Determine the [x, y] coordinate at the center of the cell enclosing the given text.  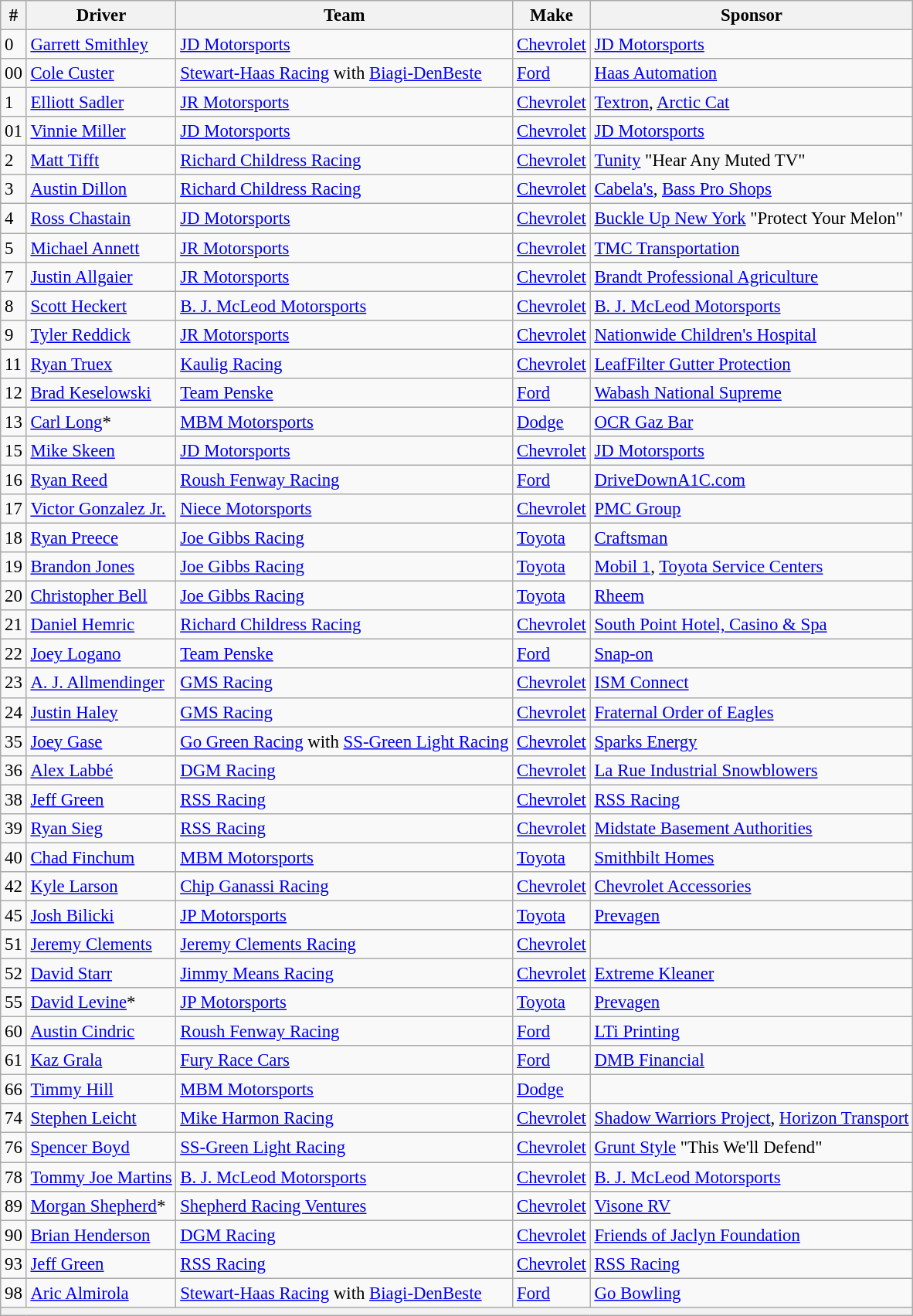
13 [14, 422]
OCR Gaz Bar [752, 422]
Nationwide Children's Hospital [752, 334]
Alex Labbé [101, 770]
Fury Race Cars [344, 1060]
Scott Heckert [101, 306]
52 [14, 974]
Kyle Larson [101, 887]
16 [14, 480]
0 [14, 45]
Aric Almirola [101, 1293]
51 [14, 945]
LeafFilter Gutter Protection [752, 364]
45 [14, 915]
Haas Automation [752, 73]
Ryan Preece [101, 538]
Morgan Shepherd* [101, 1206]
Make [552, 15]
Shepherd Racing Ventures [344, 1206]
Cabela's, Bass Pro Shops [752, 189]
Joey Logano [101, 654]
42 [14, 887]
Ryan Sieg [101, 829]
A. J. Allmendinger [101, 683]
60 [14, 1032]
Chip Ganassi Racing [344, 887]
DriveDownA1C.com [752, 480]
Jeremy Clements Racing [344, 945]
Textron, Arctic Cat [752, 103]
Sponsor [752, 15]
Stephen Leicht [101, 1119]
1 [14, 103]
Extreme Kleaner [752, 974]
Tunity "Hear Any Muted TV" [752, 161]
Mike Skeen [101, 451]
Brandt Professional Agriculture [752, 276]
DMB Financial [752, 1060]
La Rue Industrial Snowblowers [752, 770]
Austin Dillon [101, 189]
Go Bowling [752, 1293]
5 [14, 248]
66 [14, 1090]
Michael Annett [101, 248]
Driver [101, 15]
Joey Gase [101, 741]
Chad Finchum [101, 857]
Wabash National Supreme [752, 393]
Go Green Racing with SS-Green Light Racing [344, 741]
55 [14, 1002]
David Levine* [101, 1002]
Niece Motorsports [344, 509]
South Point Hotel, Casino & Spa [752, 625]
36 [14, 770]
93 [14, 1263]
David Starr [101, 974]
Midstate Basement Authorities [752, 829]
SS-Green Light Racing [344, 1148]
Matt Tifft [101, 161]
Carl Long* [101, 422]
4 [14, 219]
3 [14, 189]
23 [14, 683]
Grunt Style "This We'll Defend" [752, 1148]
Friends of Jaclyn Foundation [752, 1235]
Josh Bilicki [101, 915]
00 [14, 73]
Kaz Grala [101, 1060]
Kaulig Racing [344, 364]
Chevrolet Accessories [752, 887]
Justin Haley [101, 712]
Jimmy Means Racing [344, 974]
Tyler Reddick [101, 334]
Timmy Hill [101, 1090]
35 [14, 741]
# [14, 15]
15 [14, 451]
98 [14, 1293]
Mobil 1, Toyota Service Centers [752, 567]
ISM Connect [752, 683]
Sparks Energy [752, 741]
Christopher Bell [101, 596]
8 [14, 306]
78 [14, 1177]
11 [14, 364]
Austin Cindric [101, 1032]
Cole Custer [101, 73]
Vinnie Miller [101, 131]
LTi Printing [752, 1032]
Team [344, 15]
Spencer Boyd [101, 1148]
Smithbilt Homes [752, 857]
Fraternal Order of Eagles [752, 712]
Ross Chastain [101, 219]
39 [14, 829]
Ryan Reed [101, 480]
Daniel Hemric [101, 625]
17 [14, 509]
18 [14, 538]
Buckle Up New York "Protect Your Melon" [752, 219]
01 [14, 131]
Ryan Truex [101, 364]
12 [14, 393]
19 [14, 567]
21 [14, 625]
22 [14, 654]
38 [14, 799]
Visone RV [752, 1206]
7 [14, 276]
Garrett Smithley [101, 45]
2 [14, 161]
Tommy Joe Martins [101, 1177]
76 [14, 1148]
Brad Keselowski [101, 393]
Mike Harmon Racing [344, 1119]
89 [14, 1206]
Craftsman [752, 538]
Justin Allgaier [101, 276]
Brandon Jones [101, 567]
61 [14, 1060]
Rheem [752, 596]
9 [14, 334]
Jeremy Clements [101, 945]
20 [14, 596]
Victor Gonzalez Jr. [101, 509]
PMC Group [752, 509]
Brian Henderson [101, 1235]
90 [14, 1235]
Shadow Warriors Project, Horizon Transport [752, 1119]
Snap-on [752, 654]
74 [14, 1119]
TMC Transportation [752, 248]
40 [14, 857]
Elliott Sadler [101, 103]
24 [14, 712]
